Pinpoint the cell where the given text exists, returning its [x, y] midpoint coordinate. 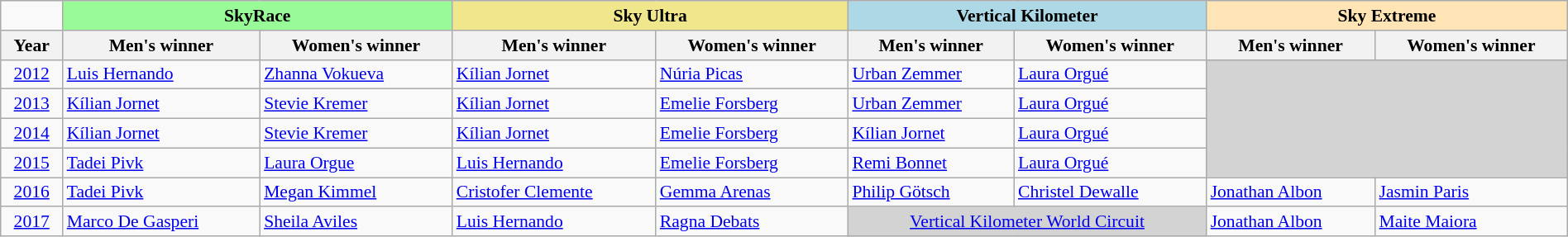
SkyRace [258, 16]
Maite Maiora [1472, 222]
Sheila Aviles [356, 222]
Megan Kimmel [356, 192]
Vertical Kilometer [1027, 16]
Sky Extreme [1388, 16]
2012 [31, 74]
2014 [31, 134]
Vertical Kilometer World Circuit [1027, 222]
Gemma Arenas [753, 192]
Year [31, 45]
Remi Bonnet [931, 163]
Sky Ultra [650, 16]
Núria Picas [753, 74]
Christel Dewalle [1110, 192]
Zhanna Vokueva [356, 74]
Jasmin Paris [1472, 192]
2017 [31, 222]
2013 [31, 104]
Cristofer Clemente [554, 192]
Philip Götsch [931, 192]
Laura Orgue [356, 163]
2015 [31, 163]
2016 [31, 192]
Marco De Gasperi [161, 222]
Ragna Debats [753, 222]
